From the cell containing the given text, extract its center point as [X, Y] coordinate. 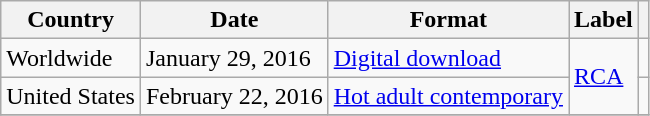
Hot adult contemporary [448, 96]
Date [234, 20]
January 29, 2016 [234, 58]
February 22, 2016 [234, 96]
United States [71, 96]
Label [603, 20]
Digital download [448, 58]
Worldwide [71, 58]
Country [71, 20]
RCA [603, 77]
Format [448, 20]
